Find where the given text appears and provide that cell's center as (x, y) coordinate. 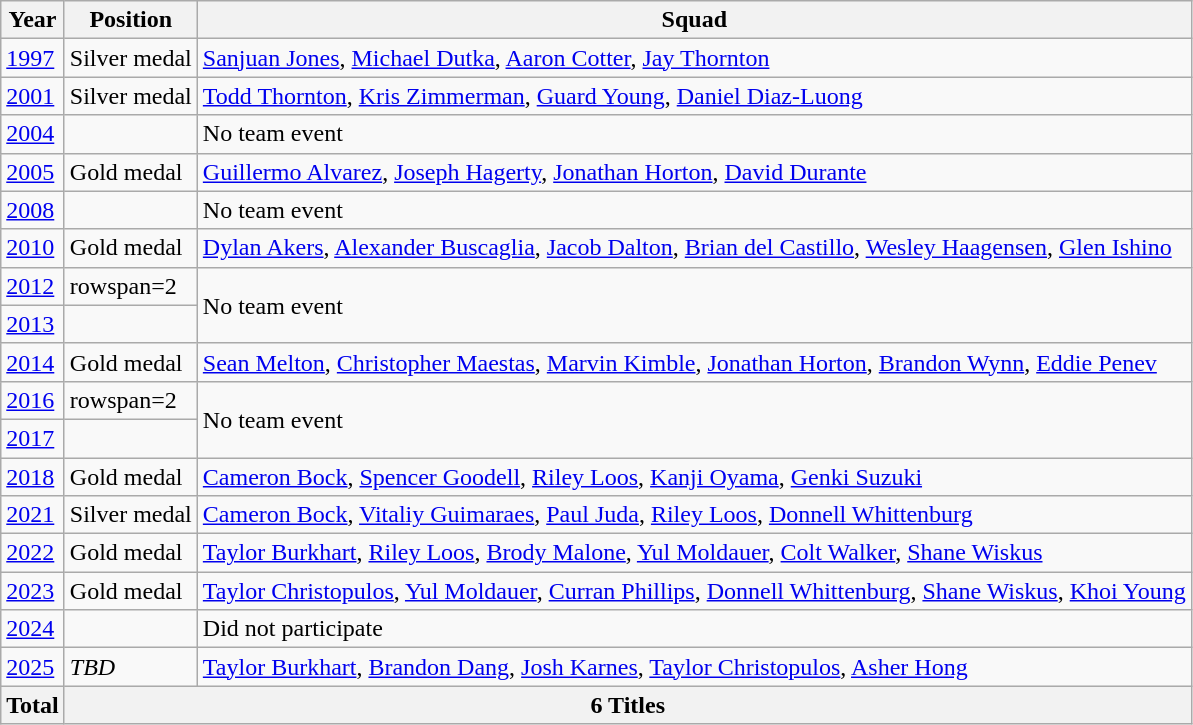
2017 (33, 438)
Todd Thornton, Kris Zimmerman, Guard Young, Daniel Diaz-Luong (694, 96)
Cameron Bock, Vitaliy Guimaraes, Paul Juda, Riley Loos, Donnell Whittenburg (694, 515)
2021 (33, 515)
Taylor Christopulos, Yul Moldauer, Curran Phillips, Donnell Whittenburg, Shane Wiskus, Khoi Young (694, 591)
Position (130, 20)
2004 (33, 134)
Total (33, 705)
2010 (33, 248)
Year (33, 20)
Squad (694, 20)
Cameron Bock, Spencer Goodell, Riley Loos, Kanji Oyama, Genki Suzuki (694, 477)
Sean Melton, Christopher Maestas, Marvin Kimble, Jonathan Horton, Brandon Wynn, Eddie Penev (694, 362)
2014 (33, 362)
2012 (33, 286)
Taylor Burkhart, Riley Loos, Brody Malone, Yul Moldauer, Colt Walker, Shane Wiskus (694, 553)
2001 (33, 96)
Sanjuan Jones, Michael Dutka, Aaron Cotter, Jay Thornton (694, 58)
2025 (33, 667)
1997 (33, 58)
Dylan Akers, Alexander Buscaglia, Jacob Dalton, Brian del Castillo, Wesley Haagensen, Glen Ishino (694, 248)
2024 (33, 629)
2022 (33, 553)
2016 (33, 400)
2013 (33, 324)
2008 (33, 210)
TBD (130, 667)
6 Titles (628, 705)
2018 (33, 477)
Guillermo Alvarez, Joseph Hagerty, Jonathan Horton, David Durante (694, 172)
Taylor Burkhart, Brandon Dang, Josh Karnes, Taylor Christopulos, Asher Hong (694, 667)
Did not participate (694, 629)
2023 (33, 591)
2005 (33, 172)
